Return (X, Y) of the center of cell containing provided text 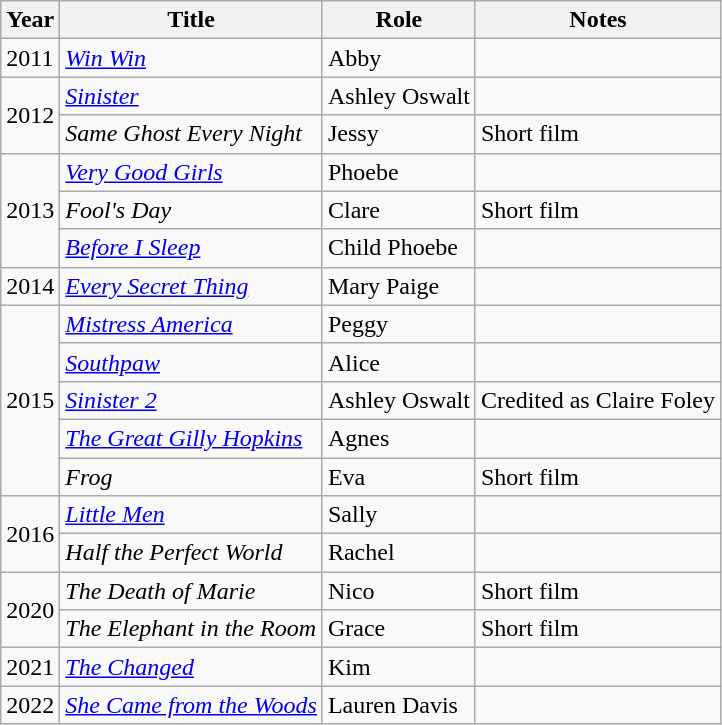
Credited as Claire Foley (598, 400)
Rachel (398, 553)
Jessy (398, 134)
2021 (30, 667)
Title (192, 20)
2020 (30, 610)
Year (30, 20)
Kim (398, 667)
Very Good Girls (192, 172)
2016 (30, 534)
Abby (398, 58)
2014 (30, 286)
Every Secret Thing (192, 286)
2013 (30, 210)
The Great Gilly Hopkins (192, 438)
Frog (192, 477)
Mistress America (192, 324)
Role (398, 20)
Nico (398, 591)
Sinister 2 (192, 400)
Win Win (192, 58)
Agnes (398, 438)
Grace (398, 629)
Peggy (398, 324)
Phoebe (398, 172)
2022 (30, 705)
Sinister (192, 96)
2011 (30, 58)
2015 (30, 400)
Sally (398, 515)
She Came from the Woods (192, 705)
Half the Perfect World (192, 553)
Notes (598, 20)
The Death of Marie (192, 591)
Clare (398, 210)
Alice (398, 362)
Same Ghost Every Night (192, 134)
Lauren Davis (398, 705)
Before I Sleep (192, 248)
Little Men (192, 515)
The Changed (192, 667)
The Elephant in the Room (192, 629)
Eva (398, 477)
2012 (30, 115)
Fool's Day (192, 210)
Southpaw (192, 362)
Child Phoebe (398, 248)
Mary Paige (398, 286)
